Identify which cell holds the provided text, then report its [X, Y] central coordinate. 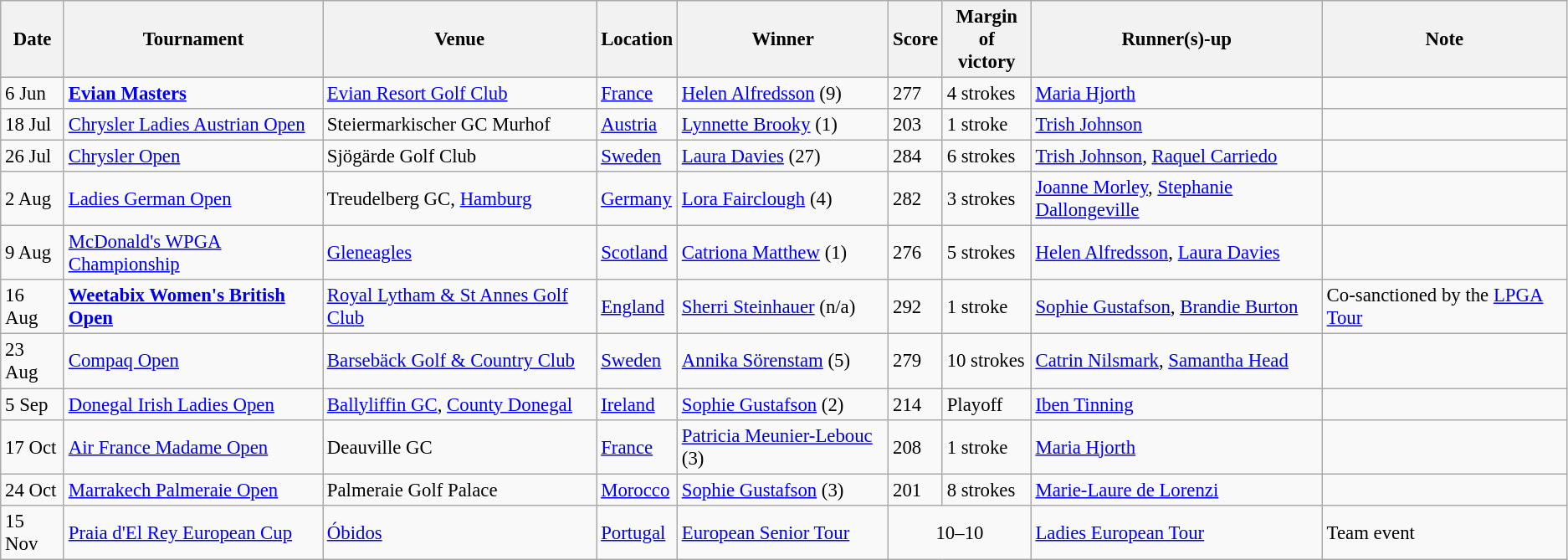
Annika Sörenstam (5) [783, 362]
Portugal [638, 532]
9 Aug [33, 253]
Compaq Open [192, 362]
Team event [1444, 532]
5 Sep [33, 404]
Sophie Gustafson, Brandie Burton [1176, 306]
Location [638, 39]
208 [915, 447]
Barsebäck Golf & Country Club [460, 362]
Joanne Morley, Stephanie Dallongeville [1176, 199]
Catrin Nilsmark, Samantha Head [1176, 362]
Margin ofvictory [986, 39]
26 Jul [33, 157]
Chrysler Ladies Austrian Open [192, 125]
Lora Fairclough (4) [783, 199]
Ladies European Tour [1176, 532]
Venue [460, 39]
Trish Johnson [1176, 125]
England [638, 306]
3 strokes [986, 199]
Sjögärde Golf Club [460, 157]
Palmeraie Golf Palace [460, 490]
Patricia Meunier-Lebouc (3) [783, 447]
201 [915, 490]
Winner [783, 39]
277 [915, 94]
279 [915, 362]
Ireland [638, 404]
4 strokes [986, 94]
203 [915, 125]
Treudelberg GC, Hamburg [460, 199]
Lynnette Brooky (1) [783, 125]
Trish Johnson, Raquel Carriedo [1176, 157]
18 Jul [33, 125]
2 Aug [33, 199]
Germany [638, 199]
6 Jun [33, 94]
292 [915, 306]
Ladies German Open [192, 199]
Steiermarkischer GC Murhof [460, 125]
Sophie Gustafson (3) [783, 490]
Evian Resort Golf Club [460, 94]
10–10 [960, 532]
8 strokes [986, 490]
5 strokes [986, 253]
282 [915, 199]
23 Aug [33, 362]
6 strokes [986, 157]
Helen Alfredsson, Laura Davies [1176, 253]
Co-sanctioned by the LPGA Tour [1444, 306]
Marrakech Palmeraie Open [192, 490]
Weetabix Women's British Open [192, 306]
Laura Davies (27) [783, 157]
Air France Madame Open [192, 447]
Austria [638, 125]
Marie-Laure de Lorenzi [1176, 490]
Tournament [192, 39]
Deauville GC [460, 447]
Helen Alfredsson (9) [783, 94]
Scotland [638, 253]
Morocco [638, 490]
Gleneagles [460, 253]
214 [915, 404]
Praia d'El Rey European Cup [192, 532]
Score [915, 39]
Ballyliffin GC, County Donegal [460, 404]
Sophie Gustafson (2) [783, 404]
Donegal Irish Ladies Open [192, 404]
Note [1444, 39]
Royal Lytham & St Annes Golf Club [460, 306]
16 Aug [33, 306]
Óbidos [460, 532]
276 [915, 253]
European Senior Tour [783, 532]
Chrysler Open [192, 157]
284 [915, 157]
15 Nov [33, 532]
Runner(s)-up [1176, 39]
17 Oct [33, 447]
Catriona Matthew (1) [783, 253]
24 Oct [33, 490]
Iben Tinning [1176, 404]
Sherri Steinhauer (n/a) [783, 306]
Evian Masters [192, 94]
Playoff [986, 404]
Date [33, 39]
10 strokes [986, 362]
McDonald's WPGA Championship [192, 253]
